Output the [X, Y] coordinate of the center of the cell containing the given text.  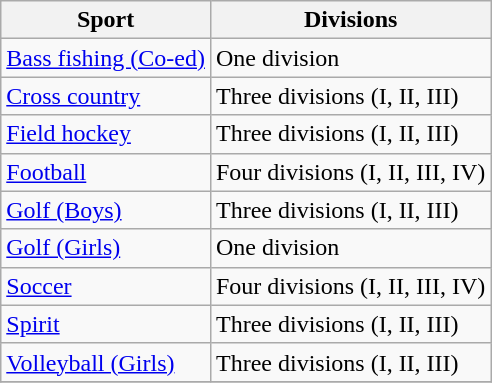
Football [106, 172]
Field hockey [106, 134]
Divisions [350, 20]
Sport [106, 20]
Golf (Girls) [106, 248]
Volleyball (Girls) [106, 362]
Cross country [106, 96]
Bass fishing (Co-ed) [106, 58]
Golf (Boys) [106, 210]
Soccer [106, 286]
Spirit [106, 324]
